From the cell containing the given text, extract its center point as [x, y] coordinate. 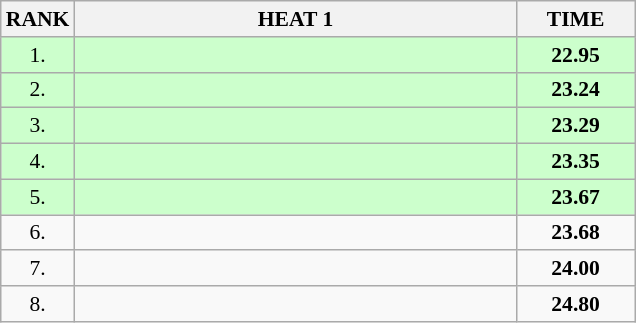
23.68 [576, 233]
23.35 [576, 162]
7. [38, 269]
1. [38, 55]
23.24 [576, 90]
22.95 [576, 55]
TIME [576, 19]
3. [38, 126]
5. [38, 197]
4. [38, 162]
6. [38, 233]
23.67 [576, 197]
24.00 [576, 269]
23.29 [576, 126]
RANK [38, 19]
8. [38, 304]
2. [38, 90]
24.80 [576, 304]
HEAT 1 [295, 19]
